Provide the [X, Y] coordinate of the cell's center where the given text is located.  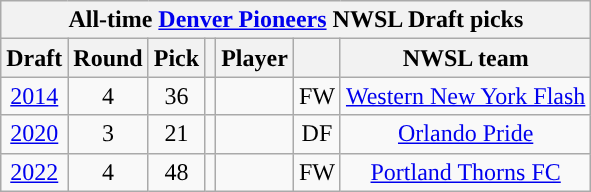
Orlando Pride [465, 134]
21 [176, 134]
DF [316, 134]
Round [108, 58]
Western New York Flash [465, 96]
48 [176, 172]
36 [176, 96]
2020 [34, 134]
Pick [176, 58]
3 [108, 134]
Portland Thorns FC [465, 172]
2014 [34, 96]
NWSL team [465, 58]
All-time Denver Pioneers NWSL Draft picks [296, 20]
2022 [34, 172]
Draft [34, 58]
Player [255, 58]
